Search for the cell housing the specified text and yield its (X, Y) center coordinate. 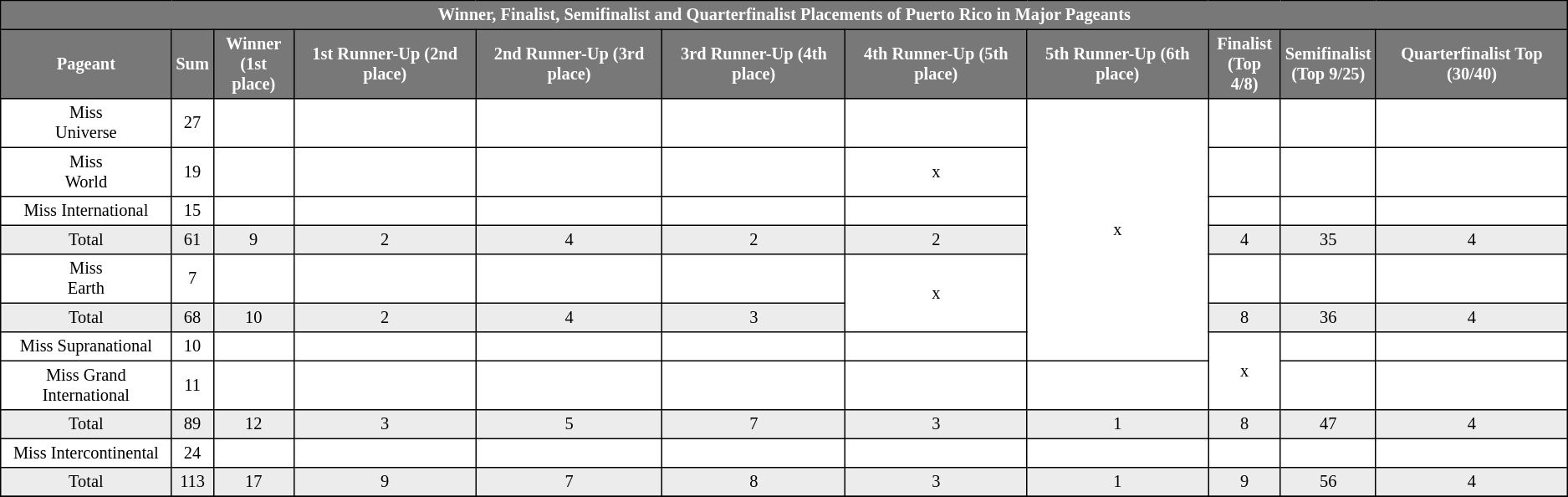
Pageant (86, 64)
3rd Runner-Up (4th place) (754, 64)
Miss Intercontinental (86, 453)
Sum (192, 64)
5th Runner-Up (6th place) (1117, 64)
2nd Runner-Up (3rd place) (569, 64)
12 (253, 424)
5 (569, 424)
56 (1328, 482)
19 (192, 172)
11 (192, 385)
89 (192, 424)
68 (192, 317)
1st Runner-Up (2nd place) (385, 64)
Finalist (Top 4/8) (1244, 64)
47 (1328, 424)
Miss International (86, 211)
36 (1328, 317)
113 (192, 482)
35 (1328, 239)
Miss Supranational (86, 346)
Winner, Finalist, Semifinalist and Quarterfinalist Placements of Puerto Rico in Major Pageants (784, 15)
Quarterfinalist Top (30/40) (1472, 64)
4th Runner-Up (5th place) (937, 64)
61 (192, 239)
Winner (1st place) (253, 64)
27 (192, 123)
Miss Universe (86, 123)
24 (192, 453)
Miss World (86, 172)
17 (253, 482)
Miss Grand International (86, 385)
15 (192, 211)
Miss Earth (86, 279)
Semifinalist (Top 9/25) (1328, 64)
